Find where the given text appears and provide that cell's center as [x, y] coordinate. 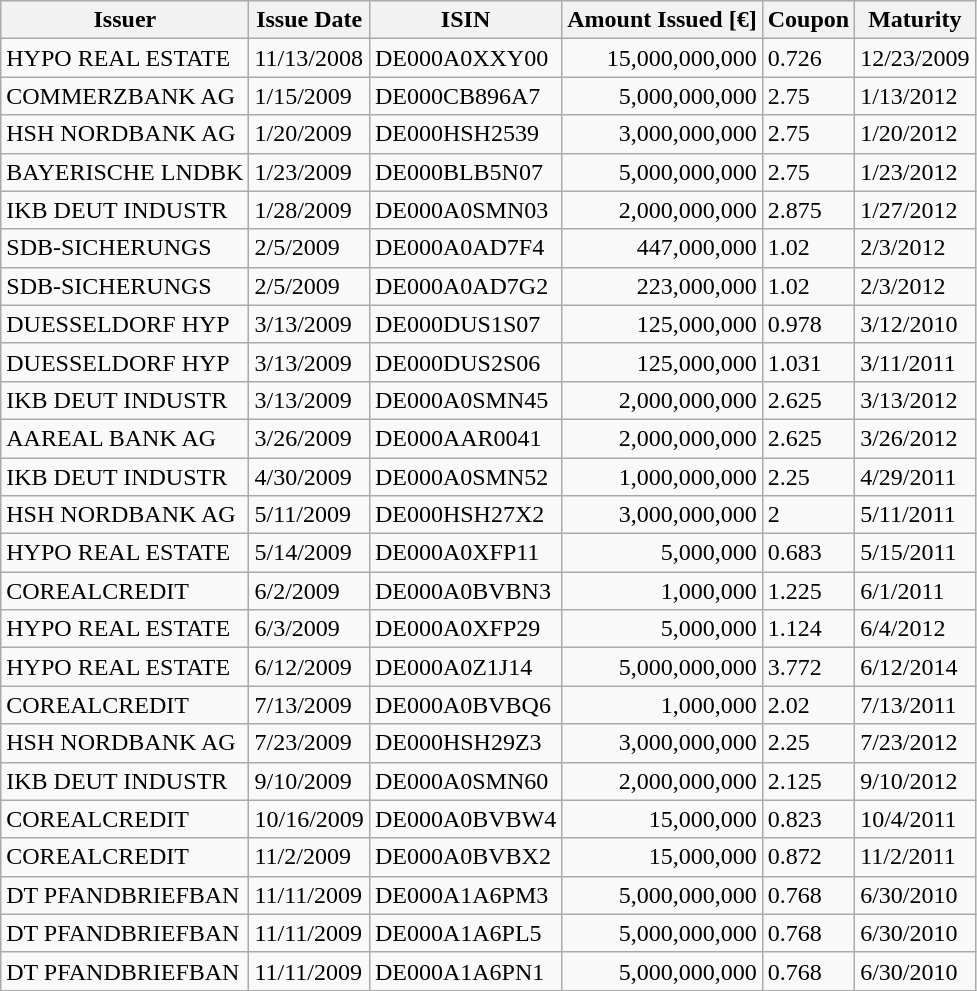
1/20/2009 [309, 134]
DE000A0BVBW4 [465, 819]
5/11/2009 [309, 515]
DE000A0SMN03 [465, 210]
4/29/2011 [915, 477]
0.978 [808, 324]
1/20/2012 [915, 134]
2.02 [808, 705]
1,000,000,000 [662, 477]
AAREAL BANK AG [125, 438]
7/13/2009 [309, 705]
DE000A0BVBQ6 [465, 705]
6/1/2011 [915, 591]
7/23/2012 [915, 743]
DE000A1A6PN1 [465, 971]
2.875 [808, 210]
DE000A0BVBN3 [465, 591]
6/12/2014 [915, 667]
BAYERISCHE LNDBK [125, 172]
DE000A0XFP29 [465, 629]
Issuer [125, 20]
0.683 [808, 553]
2 [808, 515]
3/12/2010 [915, 324]
DE000A0SMN60 [465, 781]
Amount Issued [€] [662, 20]
0.872 [808, 857]
DE000AAR0041 [465, 438]
3/26/2009 [309, 438]
7/13/2011 [915, 705]
0.726 [808, 58]
DE000A0XFP11 [465, 553]
11/13/2008 [309, 58]
10/4/2011 [915, 819]
1/27/2012 [915, 210]
223,000,000 [662, 286]
1/13/2012 [915, 96]
DE000A0XXY00 [465, 58]
5/11/2011 [915, 515]
DE000A0Z1J14 [465, 667]
1/15/2009 [309, 96]
9/10/2012 [915, 781]
DE000A0SMN52 [465, 477]
DE000HSH29Z3 [465, 743]
1.031 [808, 362]
1/23/2009 [309, 172]
7/23/2009 [309, 743]
5/15/2011 [915, 553]
9/10/2009 [309, 781]
5/14/2009 [309, 553]
COMMERZBANK AG [125, 96]
DE000A1A6PM3 [465, 895]
DE000A0BVBX2 [465, 857]
0.823 [808, 819]
6/12/2009 [309, 667]
3/11/2011 [915, 362]
DE000DUS1S07 [465, 324]
10/16/2009 [309, 819]
3.772 [808, 667]
1.124 [808, 629]
ISIN [465, 20]
DE000BLB5N07 [465, 172]
3/13/2012 [915, 400]
4/30/2009 [309, 477]
Issue Date [309, 20]
1/28/2009 [309, 210]
1.225 [808, 591]
DE000A1A6PL5 [465, 933]
DE000A0SMN45 [465, 400]
Maturity [915, 20]
15,000,000,000 [662, 58]
11/2/2011 [915, 857]
6/4/2012 [915, 629]
DE000A0AD7G2 [465, 286]
DE000HSH2539 [465, 134]
1/23/2012 [915, 172]
3/26/2012 [915, 438]
2.125 [808, 781]
447,000,000 [662, 248]
12/23/2009 [915, 58]
Coupon [808, 20]
DE000CB896A7 [465, 96]
6/3/2009 [309, 629]
6/2/2009 [309, 591]
DE000A0AD7F4 [465, 248]
DE000DUS2S06 [465, 362]
DE000HSH27X2 [465, 515]
11/2/2009 [309, 857]
